Extract the [X, Y] coordinate from the center of the cell holding the provided text.  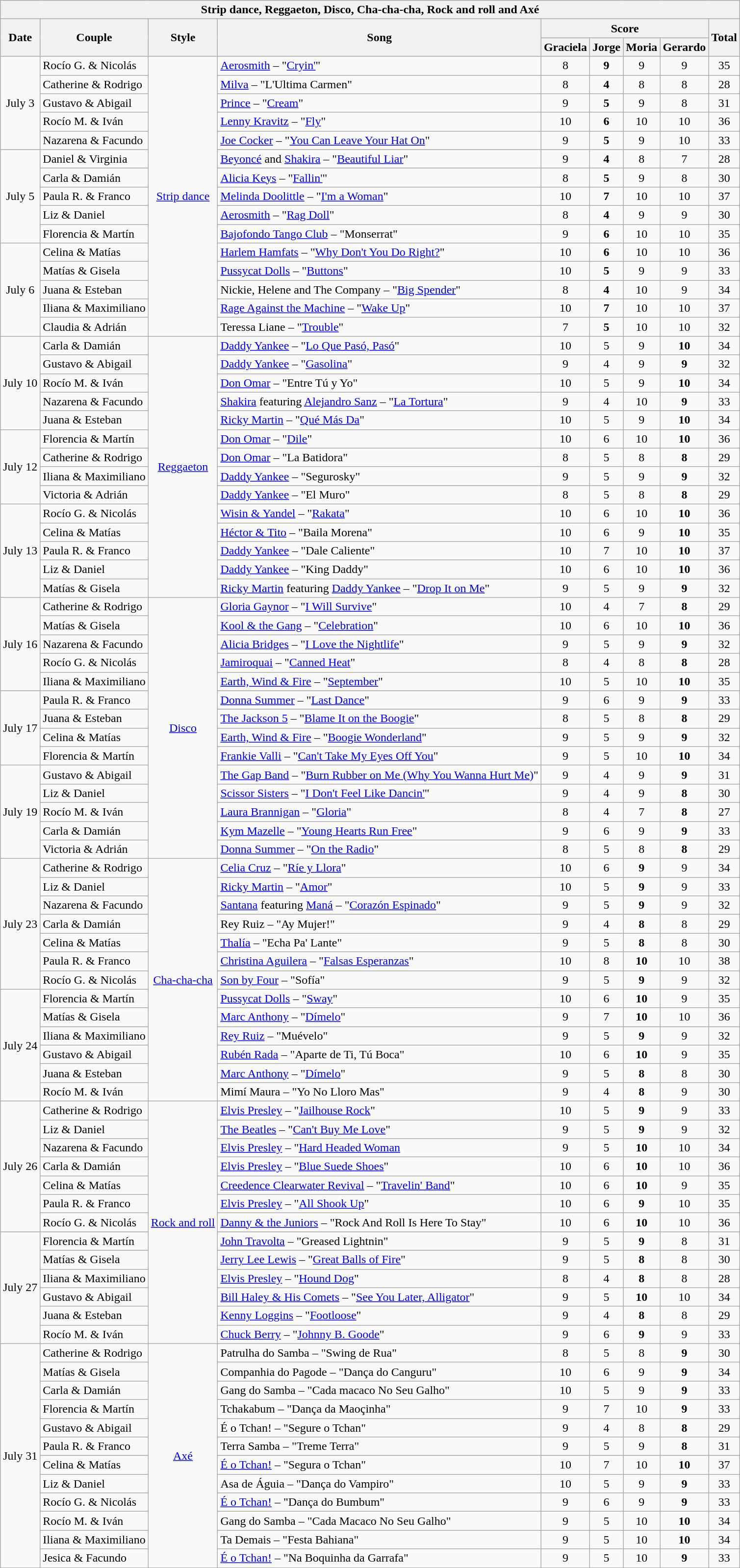
É o Tchan! – "Dança do Bumbum" [380, 1502]
July 12 [21, 467]
Frankie Valli – "Can't Take My Eyes Off You" [380, 756]
July 23 [21, 924]
Earth, Wind & Fire – "September" [380, 681]
38 [724, 961]
Strip dance [183, 196]
Terra Samba – "Treme Terra" [380, 1446]
Kym Mazelle – "Young Hearts Run Free" [380, 831]
Jerry Lee Lewis – "Great Balls of Fire" [380, 1260]
Rey Ruiz – "Muévelo" [380, 1036]
Asa de Águia – "Dança do Vampiro" [380, 1484]
Cha-cha-cha [183, 980]
Aerosmith – "Rag Doll" [380, 215]
The Gap Band – "Burn Rubber on Me (Why You Wanna Hurt Me)" [380, 774]
Creedence Clearwater Revival – "Travelin' Band" [380, 1185]
Mimí Maura – "Yo No Lloro Mas" [380, 1092]
July 16 [21, 644]
Son by Four – "Sofía" [380, 980]
Rubén Rada – "Aparte de Ti, Tú Boca" [380, 1054]
Daddy Yankee – "Lo Que Pasó, Pasó" [380, 346]
Shakira featuring Alejandro Sanz – "La Tortura" [380, 401]
É o Tchan! – "Segure o Tchan" [380, 1428]
Ta Demais – "Festa Bahiana" [380, 1540]
July 13 [21, 550]
Rage Against the Machine – "Wake Up" [380, 308]
Style [183, 38]
Kenny Loggins – "Footloose" [380, 1316]
Celia Cruz – "Ríe y Llora" [380, 868]
Gerardo [685, 47]
Moria [641, 47]
Daddy Yankee – "King Daddy" [380, 570]
July 27 [21, 1288]
Pussycat Dolls – "Buttons" [380, 271]
Alicia Keys – "Fallin'" [380, 177]
Couple [94, 38]
Rey Ruiz – "Ay Mujer!" [380, 924]
Don Omar – "Dile" [380, 439]
Elvis Presley – "Hound Dog" [380, 1278]
July 6 [21, 290]
Daddy Yankee – "Gasolina" [380, 364]
Ricky Martin – "Qué Más Da" [380, 420]
É o Tchan! – "Na Boquinha da Garrafa" [380, 1558]
Gang do Samba – "Cada macaco No Seu Galho" [380, 1390]
Thalía – "Echa Pa' Lante" [380, 943]
Lenny Kravitz – "Fly" [380, 122]
The Beatles – "Can't Buy Me Love" [380, 1129]
July 10 [21, 383]
Rock and roll [183, 1222]
Score [625, 28]
Total [724, 38]
Daddy Yankee – "Dale Caliente" [380, 551]
Beyoncé and Shakira – "Beautiful Liar" [380, 159]
Claudia & Adrián [94, 327]
Gloria Gaynor – "I Will Survive" [380, 607]
Ricky Martin – "Amor" [380, 887]
Daniel & Virginia [94, 159]
Strip dance, Reggaeton, Disco, Cha-cha-cha, Rock and roll and Axé [370, 10]
Jamiroquai – "Canned Heat" [380, 663]
Don Omar – "La Batidora" [380, 457]
Alicia Bridges – "I Love the Nightlife" [380, 644]
July 19 [21, 812]
Elvis Presley – "Hard Headed Woman [380, 1148]
July 5 [21, 196]
Song [380, 38]
Jesica & Facundo [94, 1558]
Patrulha do Samba – "Swing de Rua" [380, 1353]
Wisin & Yandel – "Rakata" [380, 513]
Companhia do Pagode – "Dança do Canguru" [380, 1371]
Joe Cocker – "You Can Leave Your Hat On" [380, 140]
July 26 [21, 1166]
Donna Summer – "Last Dance" [380, 700]
July 31 [21, 1456]
Elvis Presley – "All Shook Up" [380, 1204]
Gang do Samba – "Cada Macaco No Seu Galho" [380, 1521]
Reggaeton [183, 467]
Earth, Wind & Fire – "Boogie Wonderland" [380, 737]
Daddy Yankee – "El Muro" [380, 495]
Jorge [606, 47]
É o Tchan! – "Segura o Tchan" [380, 1465]
Ricky Martin featuring Daddy Yankee – "Drop It on Me" [380, 588]
July 24 [21, 1045]
Kool & the Gang – "Celebration" [380, 625]
John Travolta – "Greased Lightnin" [380, 1241]
Harlem Hamfats – "Why Don't You Do Right?" [380, 252]
Chuck Berry – "Johnny B. Goode" [380, 1334]
Graciela [565, 47]
Donna Summer – "On the Radio" [380, 849]
Danny & the Juniors – "Rock And Roll Is Here To Stay" [380, 1222]
Tchakabum – "Dança da Maoçinha" [380, 1409]
Santana featuring Maná – "Corazón Espinado" [380, 905]
The Jackson 5 – "Blame It on the Boogie" [380, 719]
Axé [183, 1456]
July 17 [21, 728]
Melinda Doolittle – "I'm a Woman" [380, 196]
Laura Brannigan – "Gloria" [380, 812]
Teressa Liane – "Trouble" [380, 327]
Elvis Presley – "Jailhouse Rock" [380, 1110]
Bajofondo Tango Club – "Monserrat" [380, 234]
Pussycat Dolls – "Sway" [380, 998]
Christina Aguilera – "Falsas Esperanzas" [380, 961]
July 3 [21, 103]
Scissor Sisters – "I Don't Feel Like Dancin'" [380, 793]
Daddy Yankee – "Segurosky" [380, 476]
Don Omar – "Entre Tú y Yo" [380, 383]
Bill Haley & His Comets – "See You Later, Alligator" [380, 1297]
Date [21, 38]
Héctor & Tito – "Baila Morena" [380, 532]
Disco [183, 728]
27 [724, 812]
Aerosmith – "Cryin'" [380, 66]
Nickie, Helene and The Company – "Big Spender" [380, 290]
Prince – "Cream" [380, 103]
Elvis Presley – "Blue Suede Shoes" [380, 1167]
Milva – "L'Ultima Carmen" [380, 84]
